Identify which cell holds the provided text, then report its [x, y] central coordinate. 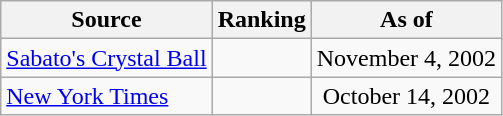
Ranking [262, 20]
Source [106, 20]
November 4, 2002 [406, 58]
As of [406, 20]
New York Times [106, 96]
Sabato's Crystal Ball [106, 58]
October 14, 2002 [406, 96]
